Search for the cell housing the specified text and yield its (X, Y) center coordinate. 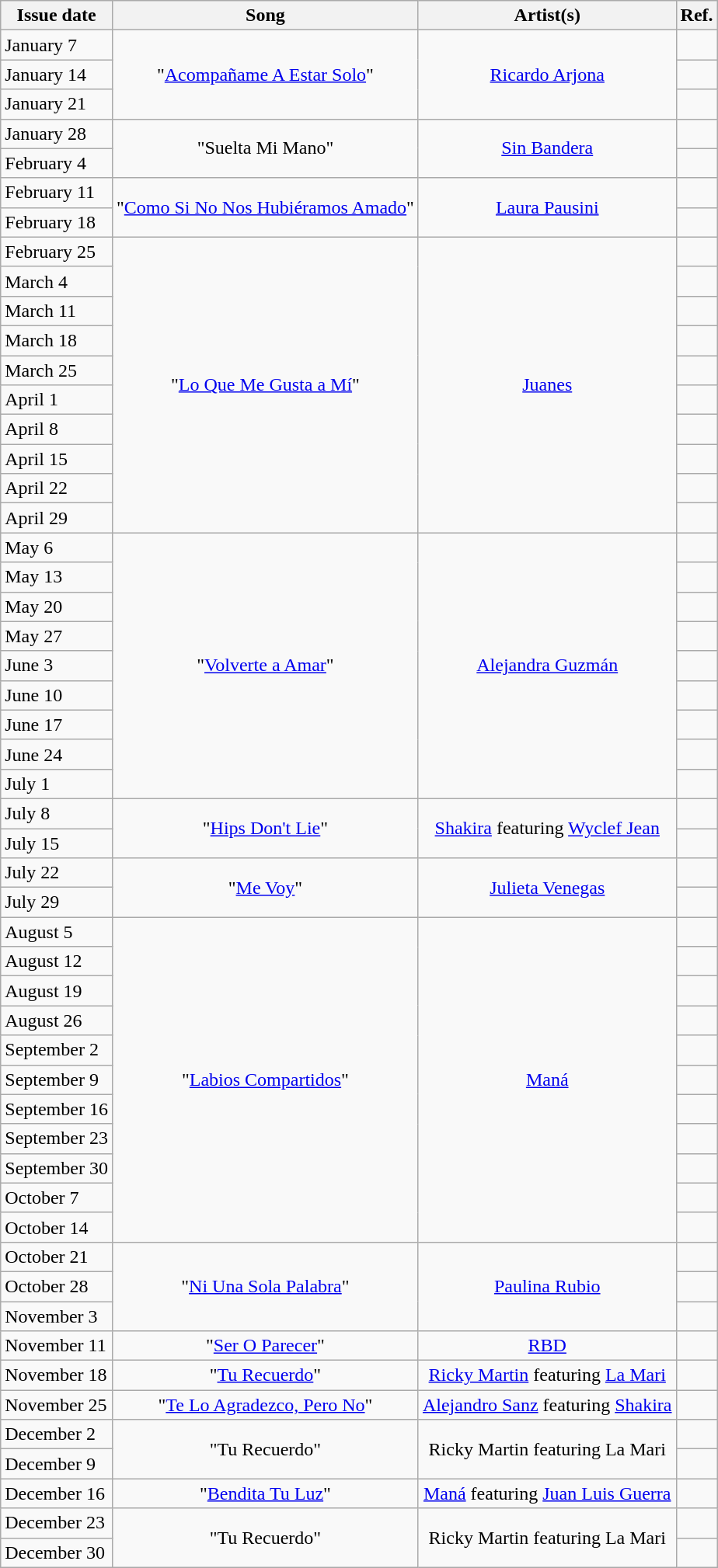
May 27 (57, 636)
June 24 (57, 754)
July 15 (57, 843)
"Me Voy" (265, 888)
July 22 (57, 873)
July 1 (57, 784)
July 29 (57, 902)
October 21 (57, 1257)
September 9 (57, 1080)
January 14 (57, 75)
Maná (547, 1080)
May 20 (57, 607)
November 18 (57, 1375)
Alejandro Sanz featuring Shakira (547, 1405)
February 4 (57, 163)
April 8 (57, 429)
September 23 (57, 1139)
January 7 (57, 45)
Ref. (696, 16)
October 7 (57, 1198)
May 6 (57, 548)
June 10 (57, 695)
December 30 (57, 1552)
"Acompañame A Estar Solo" (265, 75)
November 11 (57, 1346)
"Bendita Tu Luz" (265, 1493)
December 16 (57, 1493)
"Ser O Parecer" (265, 1346)
"Volverte a Amar" (265, 666)
May 13 (57, 577)
Maná featuring Juan Luis Guerra (547, 1493)
March 11 (57, 311)
"Hips Don't Lie" (265, 828)
August 19 (57, 991)
December 9 (57, 1464)
July 8 (57, 813)
September 30 (57, 1168)
"Te Lo Agradezco, Pero No" (265, 1405)
January 21 (57, 104)
"Labios Compartidos" (265, 1080)
October 14 (57, 1227)
February 11 (57, 193)
April 22 (57, 488)
September 2 (57, 1050)
Alejandra Guzmán (547, 666)
"Lo Que Me Gusta a Mí" (265, 385)
October 28 (57, 1286)
Juanes (547, 385)
"Suelta Mi Mano" (265, 148)
November 3 (57, 1316)
Sin Bandera (547, 148)
June 3 (57, 666)
September 16 (57, 1109)
March 4 (57, 281)
January 28 (57, 134)
December 2 (57, 1434)
Artist(s) (547, 16)
"Como Si No Nos Hubiéramos Amado" (265, 207)
December 23 (57, 1523)
Paulina Rubio (547, 1286)
Julieta Venegas (547, 888)
Issue date (57, 16)
August 5 (57, 932)
Ricardo Arjona (547, 75)
February 25 (57, 252)
March 18 (57, 340)
August 26 (57, 1020)
February 18 (57, 222)
November 25 (57, 1405)
August 12 (57, 961)
Song (265, 16)
June 17 (57, 725)
RBD (547, 1346)
Shakira featuring Wyclef Jean (547, 828)
April 29 (57, 518)
March 25 (57, 370)
April 15 (57, 459)
Laura Pausini (547, 207)
"Ni Una Sola Palabra" (265, 1286)
April 1 (57, 400)
